Return the (X, Y) coordinate for the center point of the cell that contains the specified text.  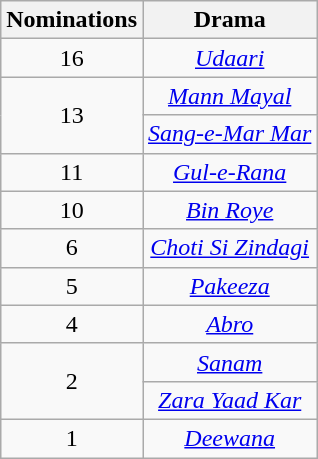
Choti Si Zindagi (229, 248)
6 (72, 248)
4 (72, 324)
11 (72, 172)
5 (72, 286)
Abro (229, 324)
Drama (229, 20)
Bin Roye (229, 210)
Gul-e-Rana (229, 172)
Mann Mayal (229, 96)
13 (72, 115)
2 (72, 381)
Zara Yaad Kar (229, 400)
10 (72, 210)
16 (72, 58)
Deewana (229, 438)
Udaari (229, 58)
Pakeeza (229, 286)
Sanam (229, 362)
Sang-e-Mar Mar (229, 134)
1 (72, 438)
Nominations (72, 20)
